Provide the (X, Y) coordinate of the cell's center where the given text is located.  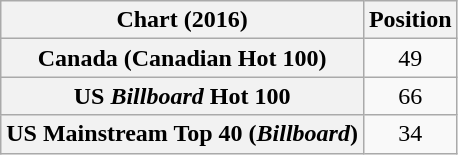
Canada (Canadian Hot 100) (182, 58)
66 (410, 96)
34 (410, 134)
Position (410, 20)
US Billboard Hot 100 (182, 96)
Chart (2016) (182, 20)
US Mainstream Top 40 (Billboard) (182, 134)
49 (410, 58)
